Locate the cell with the specified text and output its (x, y) center coordinate. 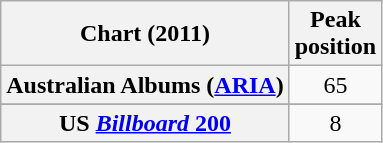
Chart (2011) (145, 34)
8 (335, 123)
US Billboard 200 (145, 123)
Peakposition (335, 34)
Australian Albums (ARIA) (145, 85)
65 (335, 85)
